Pinpoint the cell where the given text exists, returning its (x, y) midpoint coordinate. 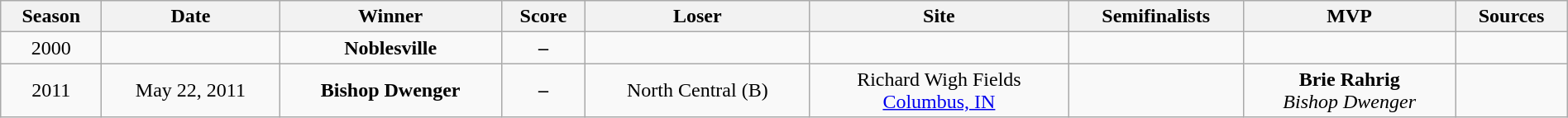
Bishop Dwenger (390, 91)
2000 (51, 48)
Site (939, 17)
Sources (1512, 17)
Richard Wigh FieldsColumbus, IN (939, 91)
MVP (1349, 17)
Loser (698, 17)
Score (543, 17)
May 22, 2011 (190, 91)
Winner (390, 17)
Semifinalists (1156, 17)
Season (51, 17)
North Central (B) (698, 91)
Noblesville (390, 48)
Brie RahrigBishop Dwenger (1349, 91)
2011 (51, 91)
Date (190, 17)
